Pinpoint the cell where the given text exists, returning its (X, Y) midpoint coordinate. 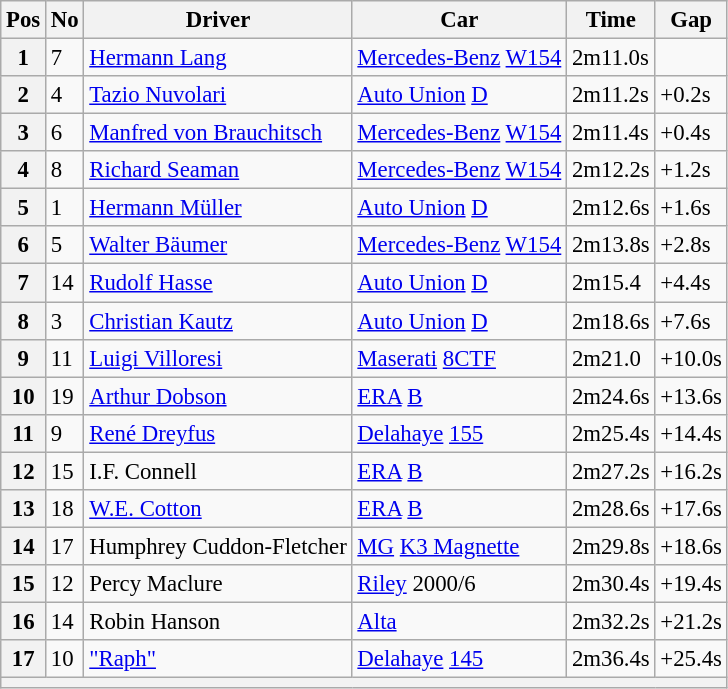
Robin Hanson (218, 621)
2m11.2s (611, 95)
2m21.0 (611, 358)
Christian Kautz (218, 321)
Hermann Lang (218, 58)
+14.4s (691, 433)
+17.6s (691, 509)
+13.6s (691, 396)
19 (65, 396)
2m32.2s (611, 621)
Humphrey Cuddon-Fletcher (218, 546)
I.F. Connell (218, 471)
Delahaye 155 (460, 433)
2m28.6s (611, 509)
W.E. Cotton (218, 509)
MG K3 Magnette (460, 546)
2m12.6s (611, 208)
18 (65, 509)
2 (24, 95)
+19.4s (691, 584)
Percy Maclure (218, 584)
Gap (691, 20)
2m30.4s (611, 584)
No (65, 20)
Maserati 8CTF (460, 358)
Manfred von Brauchitsch (218, 133)
+25.4s (691, 659)
2m24.6s (611, 396)
Riley 2000/6 (460, 584)
+7.6s (691, 321)
Luigi Villoresi (218, 358)
2m36.4s (611, 659)
+0.2s (691, 95)
Walter Bäumer (218, 245)
Hermann Müller (218, 208)
+1.6s (691, 208)
Richard Seaman (218, 170)
Alta (460, 621)
+18.6s (691, 546)
+21.2s (691, 621)
13 (24, 509)
2m29.8s (611, 546)
Pos (24, 20)
+1.2s (691, 170)
2m13.8s (611, 245)
Tazio Nuvolari (218, 95)
16 (24, 621)
Time (611, 20)
2m11.0s (611, 58)
+16.2s (691, 471)
2m25.4s (611, 433)
Driver (218, 20)
2m12.2s (611, 170)
René Dreyfus (218, 433)
2m15.4 (611, 283)
2m27.2s (611, 471)
+4.4s (691, 283)
Car (460, 20)
"Raph" (218, 659)
+0.4s (691, 133)
Rudolf Hasse (218, 283)
+2.8s (691, 245)
Delahaye 145 (460, 659)
2m11.4s (611, 133)
Arthur Dobson (218, 396)
2m18.6s (611, 321)
+10.0s (691, 358)
